Search for the cell housing the specified text and yield its [x, y] center coordinate. 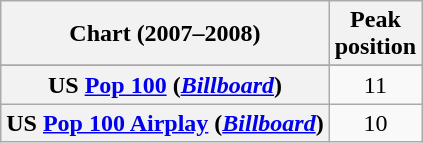
10 [375, 123]
Peakposition [375, 34]
Chart (2007–2008) [165, 34]
11 [375, 85]
US Pop 100 (Billboard) [165, 85]
US Pop 100 Airplay (Billboard) [165, 123]
